Detect which cell encompasses the target text, then output its (x, y) center coordinate. 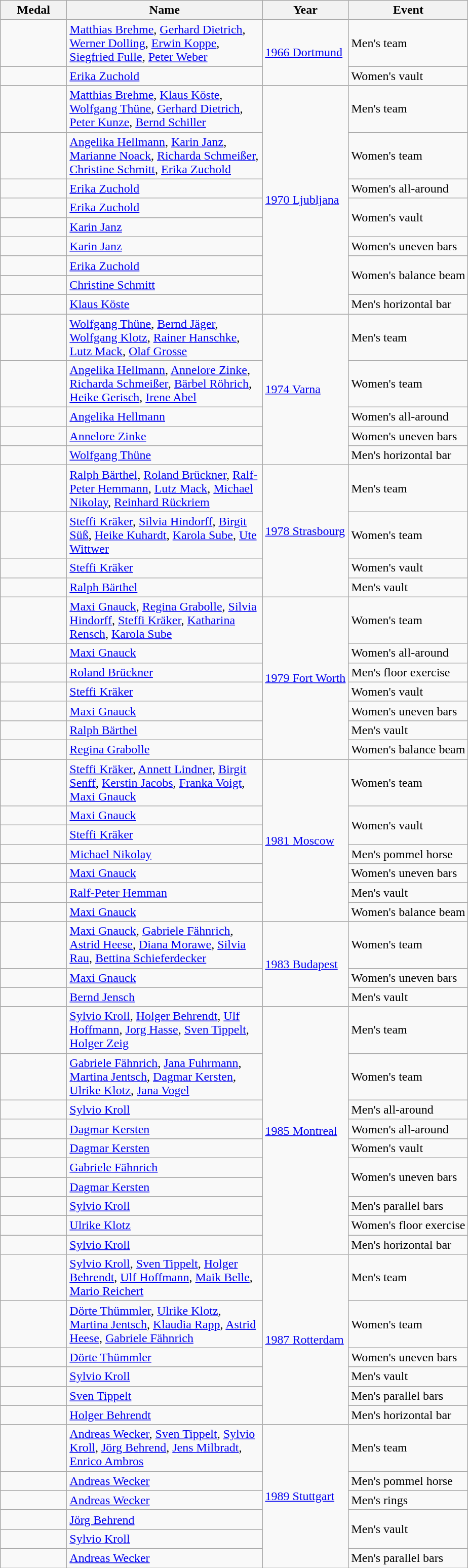
Angelika Hellmann (165, 417)
Klaus Köste (165, 304)
Steffi Kräker, Silvia Hindorff, Birgit Süß, Heike Kuhardt, Karola Sube, Ute Wittwer (165, 535)
Ralph Bärthel, Roland Brückner, Ralf-Peter Hemmann, Lutz Mack, Michael Nikolay, Reinhard Rückriem (165, 488)
Sven Tippelt (165, 1396)
Annelore Zinke (165, 436)
1966 Dortmund (305, 53)
1970 Ljubljana (305, 200)
Medal (33, 10)
Holger Behrendt (165, 1415)
Name (165, 10)
1974 Varna (305, 390)
Bernd Jensch (165, 997)
Sylvio Kroll, Sven Tippelt, Holger Behrendt, Ulf Hoffmann, Maik Belle, Mario Reichert (165, 1278)
Gabriele Fähnrich, Jana Fuhrmann, Martina Jentsch, Dagmar Kersten, Ulrike Klotz, Jana Vogel (165, 1077)
Roland Brückner (165, 672)
1979 Fort Worth (305, 678)
Jörg Behrend (165, 1519)
1981 Moscow (305, 840)
Event (408, 10)
Year (305, 10)
1989 Stuttgart (305, 1496)
Angelika Hellmann, Karin Janz, Marianne Noack, Richarda Schmeißer, Christine Schmitt, Erika Zuchold (165, 156)
Christine Schmitt (165, 285)
Gabriele Fähnrich (165, 1167)
Steffi Kräker, Annett Lindner, Birgit Senff, Kerstin Jacobs, Franka Voigt, Maxi Gnauck (165, 782)
Men's rings (408, 1500)
Dörte Thümmler, Ulrike Klotz, Martina Jentsch, Klaudia Rapp, Astrid Heese, Gabriele Fähnrich (165, 1324)
Sylvio Kroll, Holger Behrendt, Ulf Hoffmann, Jorg Hasse, Sven Tippelt, Holger Zeig (165, 1030)
Matthias Brehme, Gerhard Dietrich, Werner Dolling, Erwin Koppe, Siegfried Fulle, Peter Weber (165, 43)
Regina Grabolle (165, 749)
Maxi Gnauck, Regina Grabolle, Silvia Hindorff, Steffi Kräker, Katharina Rensch, Karola Sube (165, 620)
1985 Montreal (305, 1131)
1987 Rotterdam (305, 1340)
Women's floor exercise (408, 1226)
Wolfgang Thüne (165, 455)
Andreas Wecker, Sven Tippelt, Sylvio Kroll, Jörg Behrend, Jens Milbradt, Enrico Ambros (165, 1448)
Ralf-Peter Hemman (165, 893)
1983 Budapest (305, 964)
Wolfgang Thüne, Bernd Jäger, Wolfgang Klotz, Rainer Hanschke, Lutz Mack, Olaf Grosse (165, 337)
Maxi Gnauck, Gabriele Fähnrich, Astrid Heese, Diana Morawe, Silvia Rau, Bettina Schieferdecker (165, 945)
Angelika Hellmann, Annelore Zinke, Richarda Schmeißer, Bärbel Röhrich, Heike Gerisch, Irene Abel (165, 384)
Men's floor exercise (408, 672)
Matthias Brehme, Klaus Köste, Wolfgang Thüne, Gerhard Dietrich, Peter Kunze, Bernd Schiller (165, 109)
Michael Nikolay (165, 854)
1978 Strasbourg (305, 531)
Dörte Thümmler (165, 1357)
Ulrike Klotz (165, 1226)
Men's all-around (408, 1110)
